Output the (X, Y) coordinate of the center of the cell containing the given text.  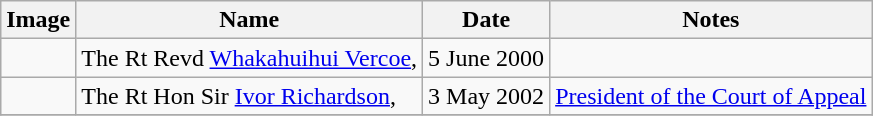
5 June 2000 (486, 58)
President of the Court of Appeal (711, 96)
3 May 2002 (486, 96)
Date (486, 20)
The Rt Hon Sir Ivor Richardson, (250, 96)
Notes (711, 20)
Image (38, 20)
The Rt Revd Whakahuihui Vercoe, (250, 58)
Name (250, 20)
